Return (X, Y) of the center of cell containing provided text 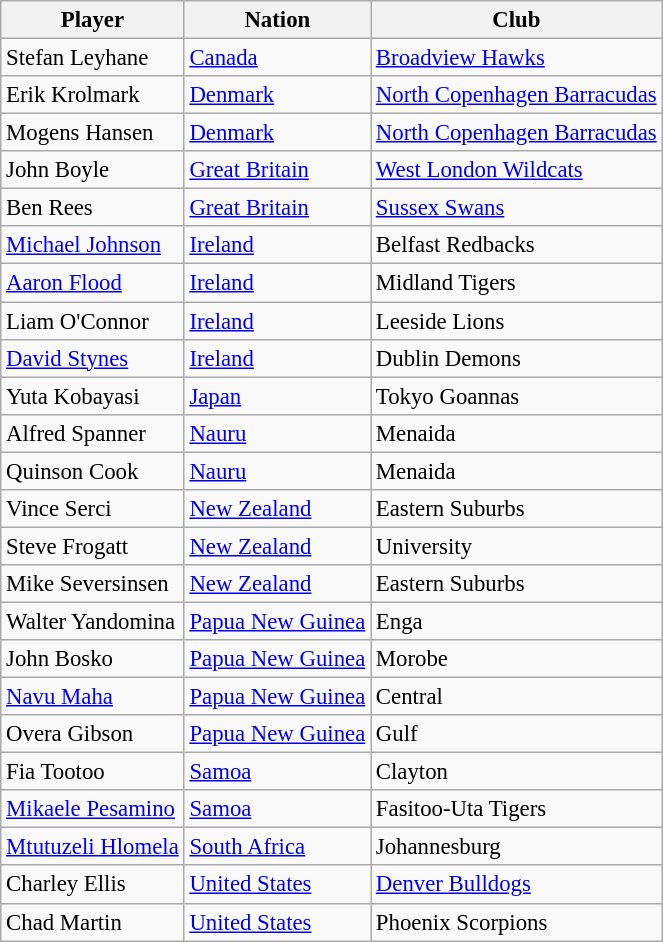
Mtutuzeli Hlomela (92, 847)
David Stynes (92, 358)
Canada (277, 58)
Alfred Spanner (92, 433)
John Bosko (92, 659)
Navu Maha (92, 697)
Clayton (516, 772)
Liam O'Connor (92, 321)
Charley Ellis (92, 885)
Chad Martin (92, 922)
Fasitoo-Uta Tigers (516, 809)
Quinson Cook (92, 471)
West London Wildcats (516, 170)
Michael Johnson (92, 245)
Mogens Hansen (92, 133)
John Boyle (92, 170)
Overa Gibson (92, 734)
Fia Tootoo (92, 772)
Johannesburg (516, 847)
Player (92, 20)
Club (516, 20)
Walter Yandomina (92, 621)
Erik Krolmark (92, 95)
Morobe (516, 659)
Aaron Flood (92, 283)
Tokyo Goannas (516, 396)
Mikaele Pesamino (92, 809)
Leeside Lions (516, 321)
Steve Frogatt (92, 546)
Sussex Swans (516, 208)
Broadview Hawks (516, 58)
Nation (277, 20)
Yuta Kobayasi (92, 396)
Phoenix Scorpions (516, 922)
Midland Tigers (516, 283)
Denver Bulldogs (516, 885)
Enga (516, 621)
Japan (277, 396)
Stefan Leyhane (92, 58)
Mike Seversinsen (92, 584)
Belfast Redbacks (516, 245)
Gulf (516, 734)
University (516, 546)
Vince Serci (92, 509)
Central (516, 697)
Ben Rees (92, 208)
South Africa (277, 847)
Dublin Demons (516, 358)
